Scan for the cell matching the given text and deliver its (x, y) coordinate at center. 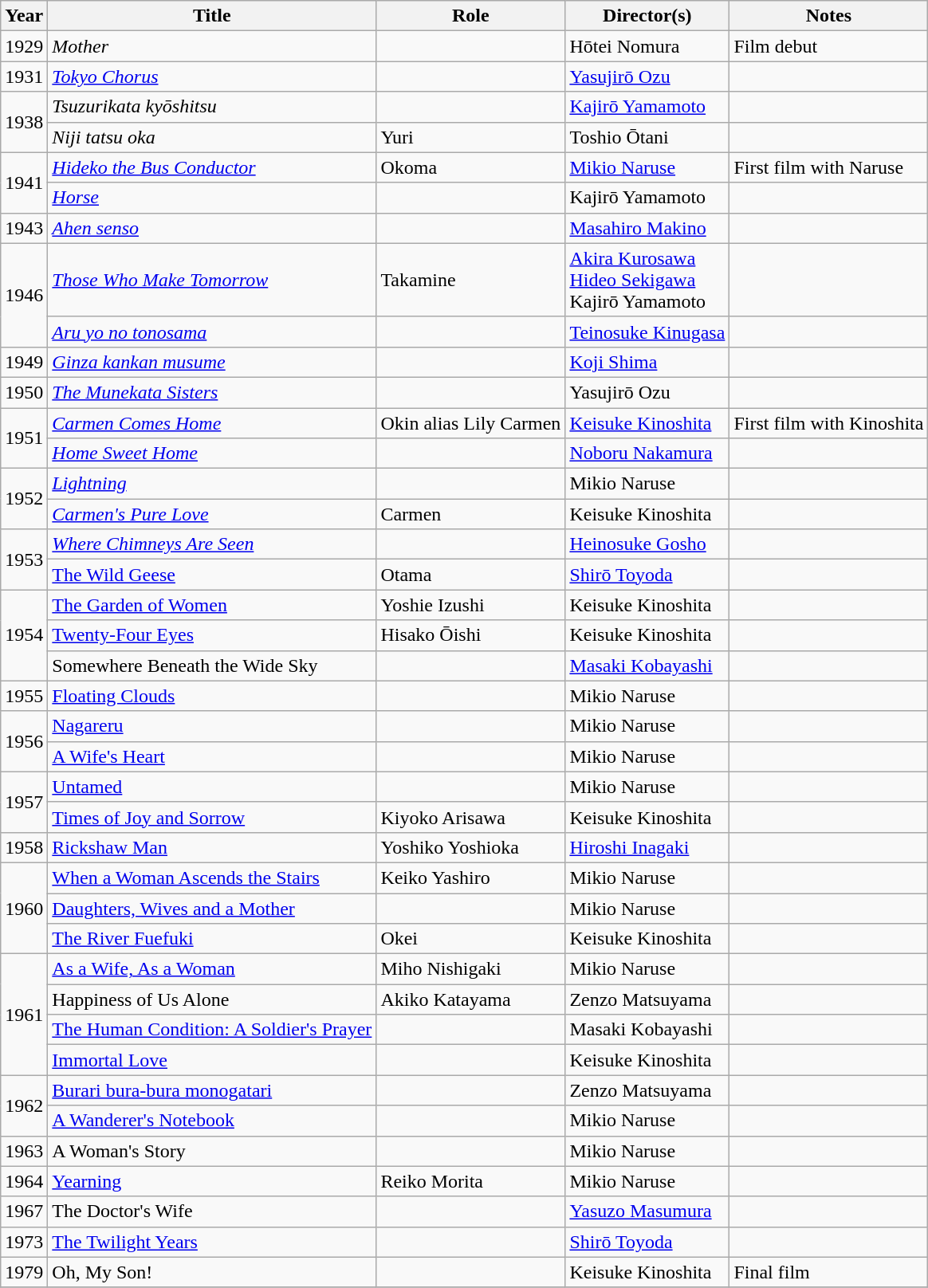
The Wild Geese (212, 575)
Yearning (212, 1181)
1952 (24, 499)
As a Wife, As a Woman (212, 969)
1961 (24, 1015)
First film with Naruse (829, 167)
Rickshaw Man (212, 847)
The Doctor's Wife (212, 1211)
Carmen Comes Home (212, 423)
1967 (24, 1211)
Nagareru (212, 726)
Niji tatsu oka (212, 137)
Hiroshi Inagaki (647, 847)
Toshio Ōtani (647, 137)
Yoshie Izushi (470, 605)
Yuri (470, 137)
Okoma (470, 167)
Daughters, Wives and a Mother (212, 908)
When a Woman Ascends the Stairs (212, 878)
The River Fuefuki (212, 939)
Ahen senso (212, 228)
1955 (24, 696)
Yoshiko Yoshioka (470, 847)
A Woman's Story (212, 1151)
1941 (24, 183)
1957 (24, 802)
Heinosuke Gosho (647, 544)
1954 (24, 635)
1958 (24, 847)
1951 (24, 438)
1950 (24, 392)
Masahiro Makino (647, 228)
Role (470, 16)
Notes (829, 16)
Where Chimneys Are Seen (212, 544)
Ginza kankan musume (212, 362)
Kiyoko Arisawa (470, 817)
Horse (212, 198)
First film with Kinoshita (829, 423)
1960 (24, 908)
1963 (24, 1151)
Teinosuke Kinugasa (647, 332)
1931 (24, 77)
The Garden of Women (212, 605)
Film debut (829, 46)
Lightning (212, 484)
Burari bura-bura monogatari (212, 1090)
Untamed (212, 787)
Aru yo no tonosama (212, 332)
Final film (829, 1272)
Okin alias Lily Carmen (470, 423)
Koji Shima (647, 362)
A Wife's Heart (212, 756)
Akiko Katayama (470, 999)
The Twilight Years (212, 1242)
1962 (24, 1105)
Yasuzo Masumura (647, 1211)
Mother (212, 46)
Miho Nishigaki (470, 969)
Happiness of Us Alone (212, 999)
Noboru Nakamura (647, 454)
1979 (24, 1272)
1946 (24, 295)
Otama (470, 575)
Tokyo Chorus (212, 77)
Floating Clouds (212, 696)
Title (212, 16)
Tsuzurikata kyōshitsu (212, 107)
1943 (24, 228)
1938 (24, 122)
Keiko Yashiro (470, 878)
1953 (24, 560)
Carmen's Pure Love (212, 514)
Hideko the Bus Conductor (212, 167)
Carmen (470, 514)
Immortal Love (212, 1060)
Somewhere Beneath the Wide Sky (212, 666)
1956 (24, 741)
Hōtei Nomura (647, 46)
The Human Condition: A Soldier's Prayer (212, 1030)
The Munekata Sisters (212, 392)
Twenty-Four Eyes (212, 635)
Takamine (470, 280)
Director(s) (647, 16)
Akira KurosawaHideo SekigawaKajirō Yamamoto (647, 280)
Year (24, 16)
Those Who Make Tomorrow (212, 280)
Home Sweet Home (212, 454)
1964 (24, 1181)
A Wanderer's Notebook (212, 1121)
1949 (24, 362)
Times of Joy and Sorrow (212, 817)
Oh, My Son! (212, 1272)
Hisako Ōishi (470, 635)
1973 (24, 1242)
1929 (24, 46)
Okei (470, 939)
Reiko Morita (470, 1181)
